Capture the cell that displays the provided text and extract its (X, Y) central coordinate. 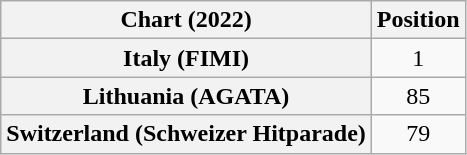
Switzerland (Schweizer Hitparade) (186, 134)
Position (418, 20)
79 (418, 134)
Italy (FIMI) (186, 58)
Lithuania (AGATA) (186, 96)
85 (418, 96)
Chart (2022) (186, 20)
1 (418, 58)
